Output the (X, Y) coordinate of the center of the cell containing the given text.  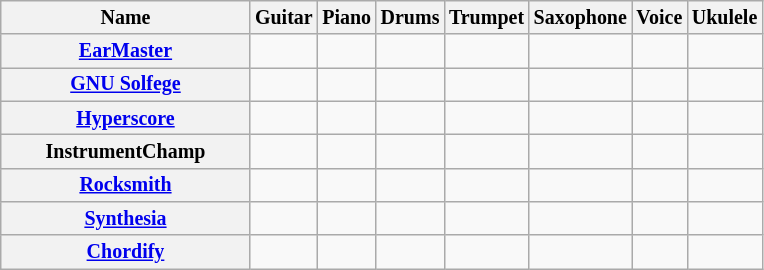
Name (126, 18)
Synthesia (126, 218)
Hyperscore (126, 118)
EarMaster (126, 52)
Guitar (284, 18)
InstrumentChamp (126, 152)
Ukulele (724, 18)
Trumpet (486, 18)
Saxophone (580, 18)
Rocksmith (126, 184)
Piano (346, 18)
GNU Solfege (126, 84)
Drums (410, 18)
Voice (660, 18)
Chordify (126, 252)
